Return the [X, Y] coordinate for the center point of the cell that contains the specified text.  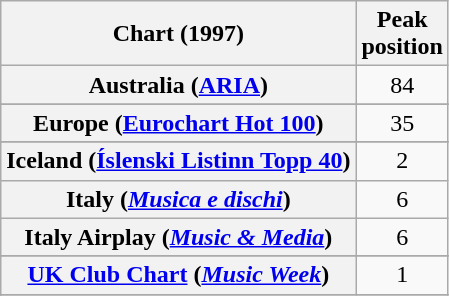
Italy (Musica e dischi) [178, 199]
2 [402, 161]
84 [402, 85]
Peakposition [402, 34]
Australia (ARIA) [178, 85]
35 [402, 123]
UK Club Chart (Music Week) [178, 275]
Europe (Eurochart Hot 100) [178, 123]
Iceland (Íslenski Listinn Topp 40) [178, 161]
Italy Airplay (Music & Media) [178, 237]
Chart (1997) [178, 34]
1 [402, 275]
